Extract the [X, Y] coordinate from the center of the cell holding the provided text.  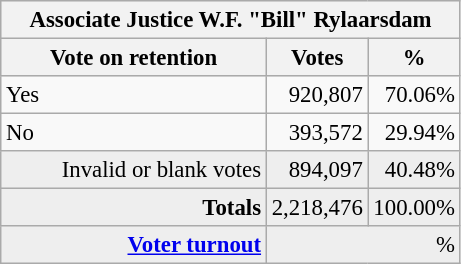
No [134, 133]
Voter turnout [134, 245]
Vote on retention [134, 58]
70.06% [414, 95]
Associate Justice W.F. "Bill" Rylaarsdam [231, 20]
393,572 [317, 133]
40.48% [414, 170]
100.00% [414, 208]
2,218,476 [317, 208]
Votes [317, 58]
920,807 [317, 95]
Totals [134, 208]
894,097 [317, 170]
29.94% [414, 133]
Yes [134, 95]
Invalid or blank votes [134, 170]
